Determine the [x, y] coordinate at the center of the cell enclosing the given text.  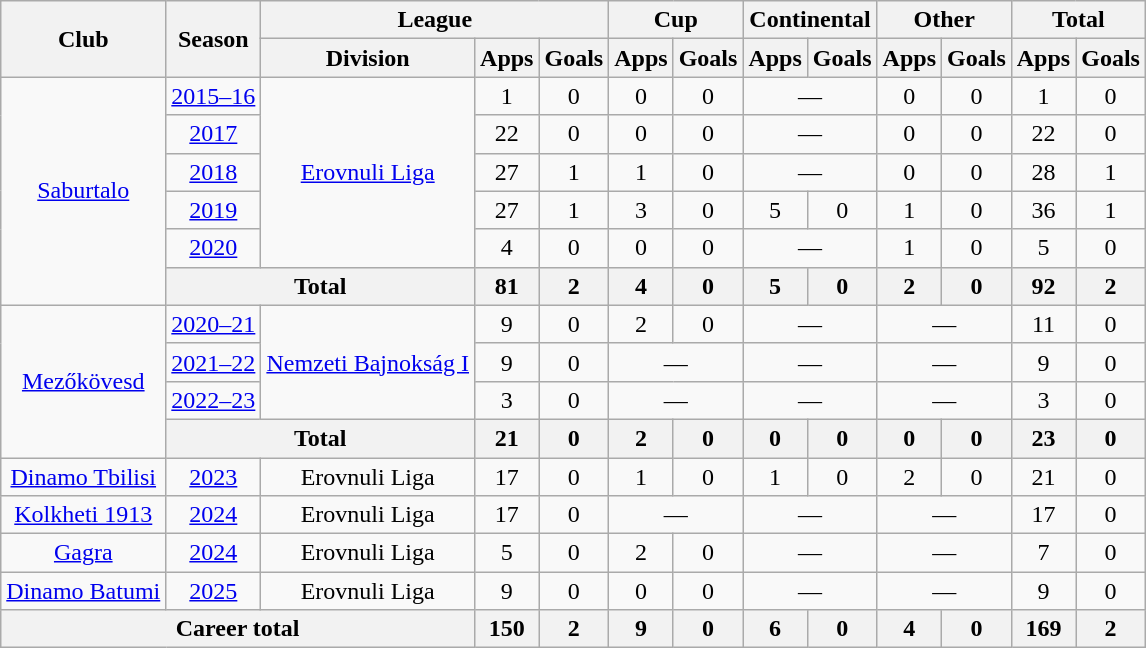
28 [1043, 172]
Season [214, 39]
Gagra [84, 553]
2017 [214, 134]
2025 [214, 591]
169 [1043, 629]
Dinamo Tbilisi [84, 477]
Nemzeti Bajnokság I [368, 362]
Division [368, 58]
Kolkheti 1913 [84, 515]
Club [84, 39]
2021–22 [214, 362]
92 [1043, 286]
2023 [214, 477]
6 [775, 629]
Dinamo Batumi [84, 591]
23 [1043, 438]
Saburtalo [84, 191]
Mezőkövesd [84, 381]
Cup [676, 20]
2019 [214, 210]
League [435, 20]
2015–16 [214, 96]
Other [944, 20]
11 [1043, 324]
7 [1043, 553]
2018 [214, 172]
2022–23 [214, 400]
2020 [214, 248]
Continental [810, 20]
36 [1043, 210]
81 [507, 286]
150 [507, 629]
Career total [238, 629]
2020–21 [214, 324]
